Determine the (X, Y) coordinate at the center of the cell enclosing the given text.  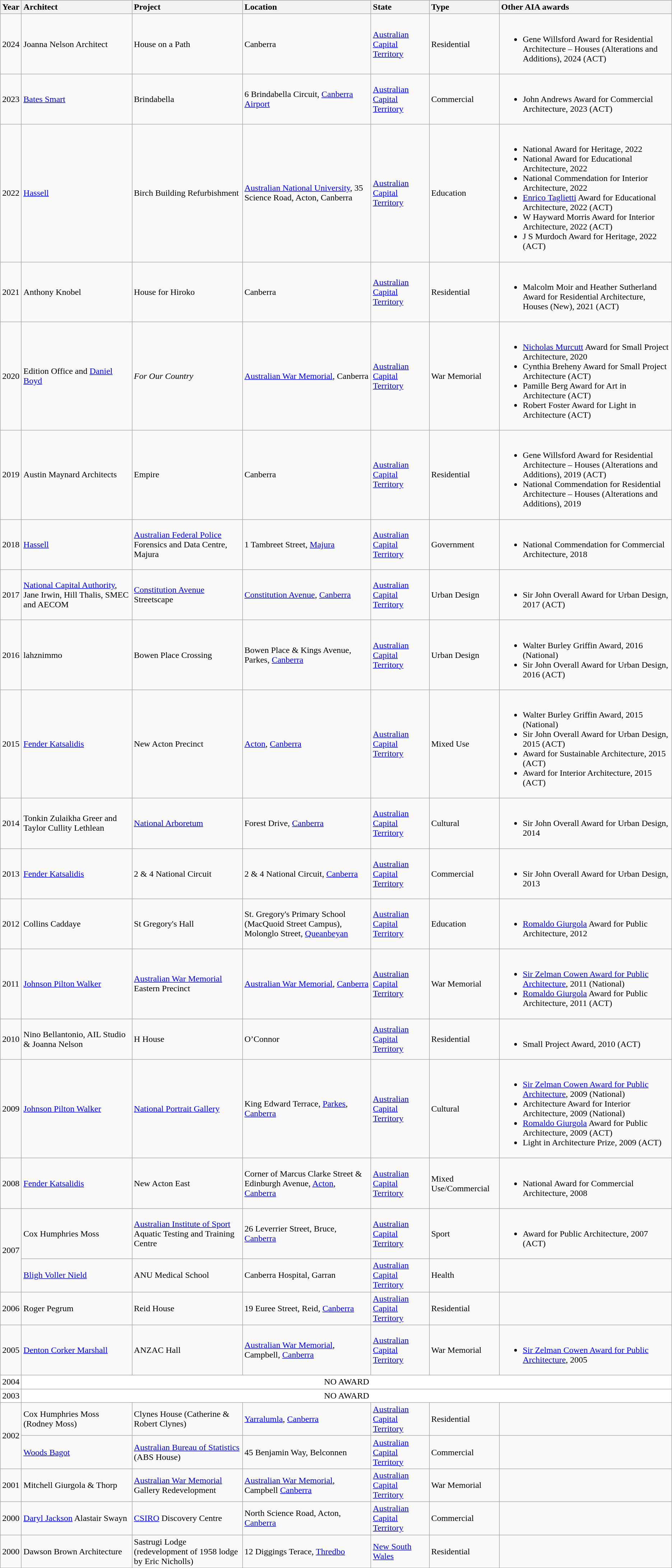
2005 (11, 1350)
Nino Bellantonio, AIL Studio & Joanna Nelson (77, 1039)
CSIRO Discovery Centre (187, 1518)
lahznimmo (77, 655)
Birch Building Refurbishment (187, 193)
2018 (11, 544)
Australian Federal Police Forensics and Data Centre, Majura (187, 544)
Mixed Use/Commercial (465, 1183)
2020 (11, 376)
St Gregory's Hall (187, 924)
Anthony Knobel (77, 292)
Bligh Voller Nield (77, 1275)
Constitution Avenue, Canberra (307, 595)
Australian National University, 35 Science Road, Acton, Canberra (307, 193)
12 Diggings Terace, Thredbo (307, 1551)
Mixed Use (465, 744)
2009 (11, 1109)
Sport (465, 1234)
2017 (11, 595)
Acton, Canberra (307, 744)
Collins Caddaye (77, 924)
2002 (11, 1435)
19 Euree Street, Reid, Canberra (307, 1308)
2014 (11, 823)
For Our Country (187, 376)
Roger Pegrum (77, 1308)
6 Brindabella Circuit, Canberra Airport (307, 99)
Cox Humphries Moss (Rodney Moss) (77, 1419)
2007 (11, 1250)
Brindabella (187, 99)
Canberra Hospital, Garran (307, 1275)
2015 (11, 744)
2008 (11, 1183)
Australian War Memorial, Campbell, Canberra (307, 1350)
Bates Smart (77, 99)
Australian Bureau of Statistics (ABS House) (187, 1452)
2016 (11, 655)
2001 (11, 1485)
2021 (11, 292)
State (400, 7)
New Acton Precinct (187, 744)
Bowen Place Crossing (187, 655)
New Acton East (187, 1183)
House on a Path (187, 44)
Joanna Nelson Architect (77, 44)
Malcolm Moir and Heather Sutherland Award for Residential Architecture, Houses (New), 2021 (ACT) (586, 292)
2011 (11, 984)
Australian War Memorial, Campbell Canberra (307, 1485)
Corner of Marcus Clarke Street & Edinburgh Avenue, Acton, Canberra (307, 1183)
St. Gregory's Primary School (MacQuoid Street Campus), Molonglo Street, Queanbeyan (307, 924)
National Commendation for Commercial Architecture, 2018 (586, 544)
Type (465, 7)
Australian War Memorial Gallery Redevelopment (187, 1485)
Sir Zelman Cowen Award for Public Architecture, 2005 (586, 1350)
Reid House (187, 1308)
H House (187, 1039)
Award for Public Architecture, 2007 (ACT) (586, 1234)
King Edward Terrace, Parkes, Canberra (307, 1109)
Tonkin Zulaikha Greer and Taylor Cullity Lethlean (77, 823)
Daryl Jackson Alastair Swayn (77, 1518)
Walter Burley Griffin Award, 2016 (National)Sir John Overall Award for Urban Design, 2016 (ACT) (586, 655)
Edition Office and Daniel Boyd (77, 376)
John Andrews Award for Commercial Architecture, 2023 (ACT) (586, 99)
Constitution Avenue Streetscape (187, 595)
Romaldo Giurgola Award for Public Architecture, 2012 (586, 924)
2022 (11, 193)
1 Tambreet Street, Majura (307, 544)
2023 (11, 99)
Denton Corker Marshall (77, 1350)
Sir John Overall Award for Urban Design, 2014 (586, 823)
Government (465, 544)
Austin Maynard Architects (77, 475)
Year (11, 7)
Empire (187, 475)
House for Hiroko (187, 292)
Project (187, 7)
2 & 4 National Circuit, Canberra (307, 873)
National Award for Commercial Architecture, 2008 (586, 1183)
26 Leverrier Street, Bruce, Canberra (307, 1234)
2012 (11, 924)
2006 (11, 1308)
ANZAC Hall (187, 1350)
2019 (11, 475)
Yarralumla, Canberra (307, 1419)
National Capital Authority, Jane Irwin, Hill Thalis, SMEC and AECOM (77, 595)
45 Benjamin Way, Belconnen (307, 1452)
2004 (11, 1382)
Bowen Place & Kings Avenue, Parkes, Canberra (307, 655)
Mitchell Giurgola & Thorp (77, 1485)
North Science Road, Acton, Canberra (307, 1518)
Location (307, 7)
New South Wales (400, 1551)
National Arboretum (187, 823)
2 & 4 National Circuit (187, 873)
Other AIA awards (586, 7)
Gene Willsford Award for Residential Architecture – Houses (Alterations and Additions), 2024 (ACT) (586, 44)
Sastrugi Lodge (redevelopment of 1958 lodge by Eric Nicholls) (187, 1551)
Clynes House (Catherine & Robert Clynes) (187, 1419)
Woods Bagot (77, 1452)
2003 (11, 1396)
Australian Institute of Sport Aquatic Testing and Training Centre (187, 1234)
2010 (11, 1039)
Australian War Memorial Eastern Precinct (187, 984)
2024 (11, 44)
O’Connor (307, 1039)
Sir John Overall Award for Urban Design, 2017 (ACT) (586, 595)
Architect (77, 7)
Sir Zelman Cowen Award for Public Architecture, 2011 (National)Romaldo Giurgola Award for Public Architecture, 2011 (ACT) (586, 984)
Small Project Award, 2010 (ACT) (586, 1039)
National Portrait Gallery (187, 1109)
2013 (11, 873)
Forest Drive, Canberra (307, 823)
Cox Humphries Moss (77, 1234)
Sir John Overall Award for Urban Design, 2013 (586, 873)
Health (465, 1275)
ANU Medical School (187, 1275)
Dawson Brown Architecture (77, 1551)
